Scan for the cell matching the given text and deliver its [x, y] coordinate at center. 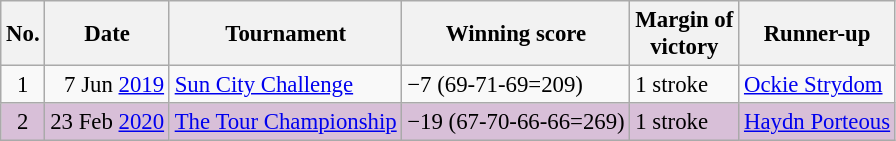
Haydn Porteous [818, 122]
2 [23, 122]
23 Feb 2020 [107, 122]
Tournament [286, 34]
Runner-up [818, 34]
−19 (67-70-66-66=269) [516, 122]
Date [107, 34]
Winning score [516, 34]
Sun City Challenge [286, 85]
1 [23, 85]
−7 (69-71-69=209) [516, 85]
The Tour Championship [286, 122]
7 Jun 2019 [107, 85]
Margin ofvictory [684, 34]
Ockie Strydom [818, 85]
No. [23, 34]
